Pinpoint the cell where the given text exists, returning its [X, Y] midpoint coordinate. 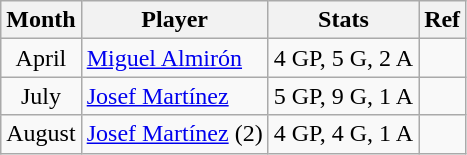
August [41, 134]
Month [41, 20]
Josef Martínez (2) [174, 134]
Ref [442, 20]
April [41, 58]
Stats [343, 20]
5 GP, 9 G, 1 A [343, 96]
Player [174, 20]
Josef Martínez [174, 96]
July [41, 96]
Miguel Almirón [174, 58]
4 GP, 5 G, 2 A [343, 58]
4 GP, 4 G, 1 A [343, 134]
